Search for the cell housing the specified text and yield its (x, y) center coordinate. 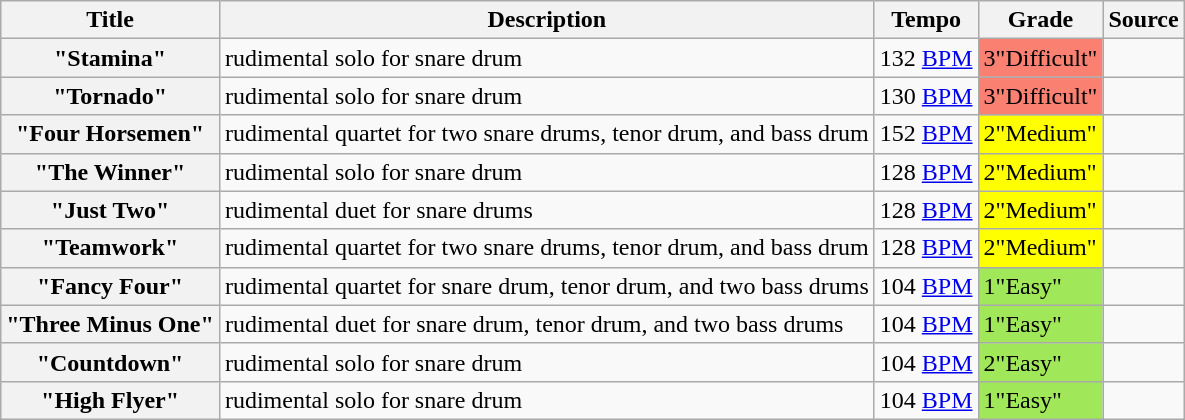
"Tornado" (110, 96)
"Just Two" (110, 210)
130 BPM (926, 96)
rudimental duet for snare drums (546, 210)
132 BPM (926, 58)
rudimental quartet for snare drum, tenor drum, and two bass drums (546, 286)
"Three Minus One" (110, 324)
"Fancy Four" (110, 286)
2"Easy" (1040, 362)
"Teamwork" (110, 248)
Tempo (926, 20)
"The Winner" (110, 172)
Source (1144, 20)
Description (546, 20)
"High Flyer" (110, 400)
"Countdown" (110, 362)
Title (110, 20)
Grade (1040, 20)
"Stamina" (110, 58)
"Four Horsemen" (110, 134)
152 BPM (926, 134)
rudimental duet for snare drum, tenor drum, and two bass drums (546, 324)
